Return the [X, Y] coordinate for the center point of the cell that contains the specified text.  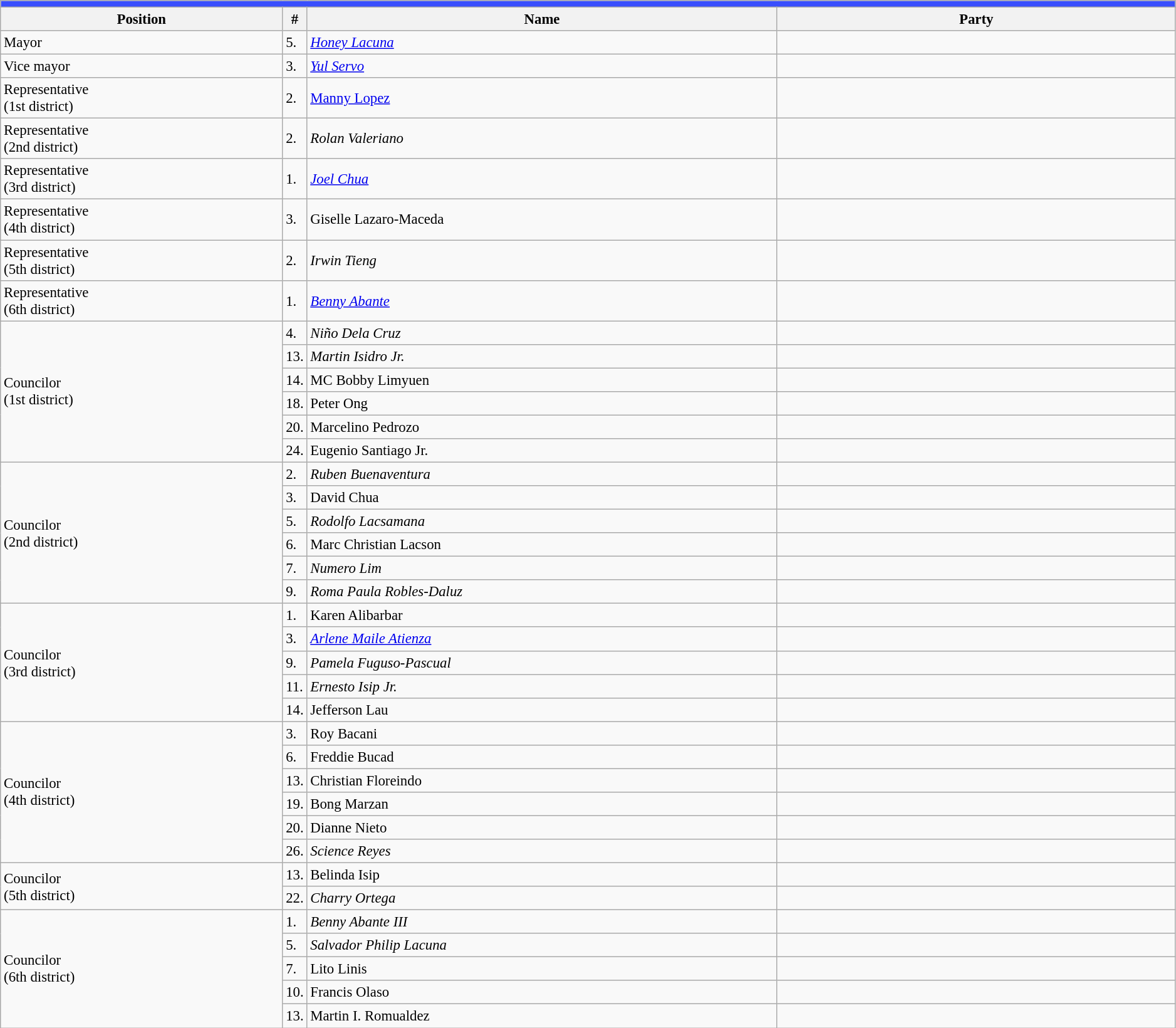
Councilor(4th district) [142, 792]
26. [294, 851]
4. [294, 333]
Joel Chua [542, 179]
Bong Marzan [542, 804]
Francis Olaso [542, 992]
Marcelino Pedrozo [542, 427]
Name [542, 19]
Position [142, 19]
Ernesto Isip Jr. [542, 686]
Councilor(3rd district) [142, 663]
Science Reyes [542, 851]
Charry Ortega [542, 898]
Councilor(5th district) [142, 886]
18. [294, 404]
Representative(2nd district) [142, 139]
Manny Lopez [542, 98]
Representative(6th district) [142, 301]
Martin I. Romualdez [542, 1016]
Irwin Tieng [542, 261]
Representative(3rd district) [142, 179]
Rodolfo Lacsamana [542, 522]
Benny Abante [542, 301]
Roy Bacani [542, 733]
Marc Christian Lacson [542, 545]
Karen Alibarbar [542, 616]
Honey Lacuna [542, 43]
Peter Ong [542, 404]
Councilor(2nd district) [142, 533]
Dianne Nieto [542, 827]
Giselle Lazaro-Maceda [542, 219]
Councilor(6th district) [142, 969]
Salvador Philip Lacuna [542, 945]
Christian Floreindo [542, 780]
Niño Dela Cruz [542, 333]
Councilor(1st district) [142, 392]
Vice mayor [142, 66]
MC Bobby Limyuen [542, 380]
Yul Servo [542, 66]
Representative(4th district) [142, 219]
Freddie Bucad [542, 757]
Eugenio Santiago Jr. [542, 451]
24. [294, 451]
Jefferson Lau [542, 710]
Lito Linis [542, 969]
Representative(5th district) [142, 261]
11. [294, 686]
Numero Lim [542, 569]
Rolan Valeriano [542, 139]
Mayor [142, 43]
Benny Abante III [542, 922]
Martin Isidro Jr. [542, 356]
19. [294, 804]
Ruben Buenaventura [542, 474]
22. [294, 898]
# [294, 19]
Belinda Isip [542, 875]
10. [294, 992]
Arlene Maile Atienza [542, 639]
David Chua [542, 498]
Roma Paula Robles-Daluz [542, 592]
Pamela Fuguso-Pascual [542, 663]
Representative(1st district) [142, 98]
Party [976, 19]
